From the cell containing the given text, extract its center point as (x, y) coordinate. 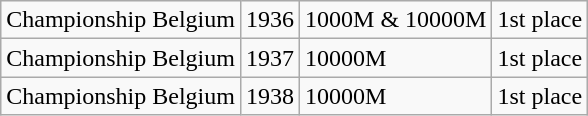
1937 (270, 58)
1936 (270, 20)
1938 (270, 96)
1000M & 10000M (396, 20)
